Determine the (X, Y) coordinate at the center of the cell enclosing the given text.  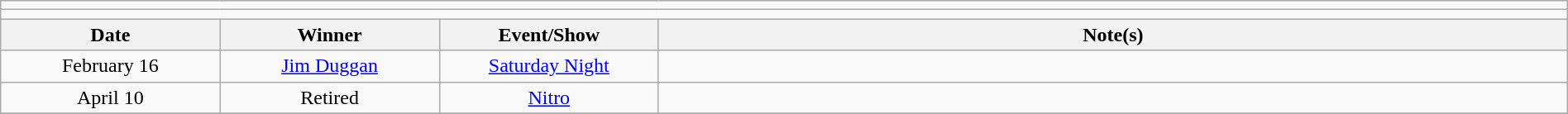
Date (111, 35)
Jim Duggan (329, 66)
Note(s) (1113, 35)
April 10 (111, 97)
Saturday Night (549, 66)
Winner (329, 35)
Nitro (549, 97)
February 16 (111, 66)
Event/Show (549, 35)
Retired (329, 97)
